Identify which cell holds the provided text, then report its [X, Y] central coordinate. 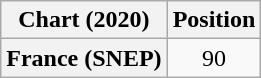
90 [214, 58]
France (SNEP) [84, 58]
Chart (2020) [84, 20]
Position [214, 20]
